Output the (x, y) coordinate of the center of the cell containing the given text.  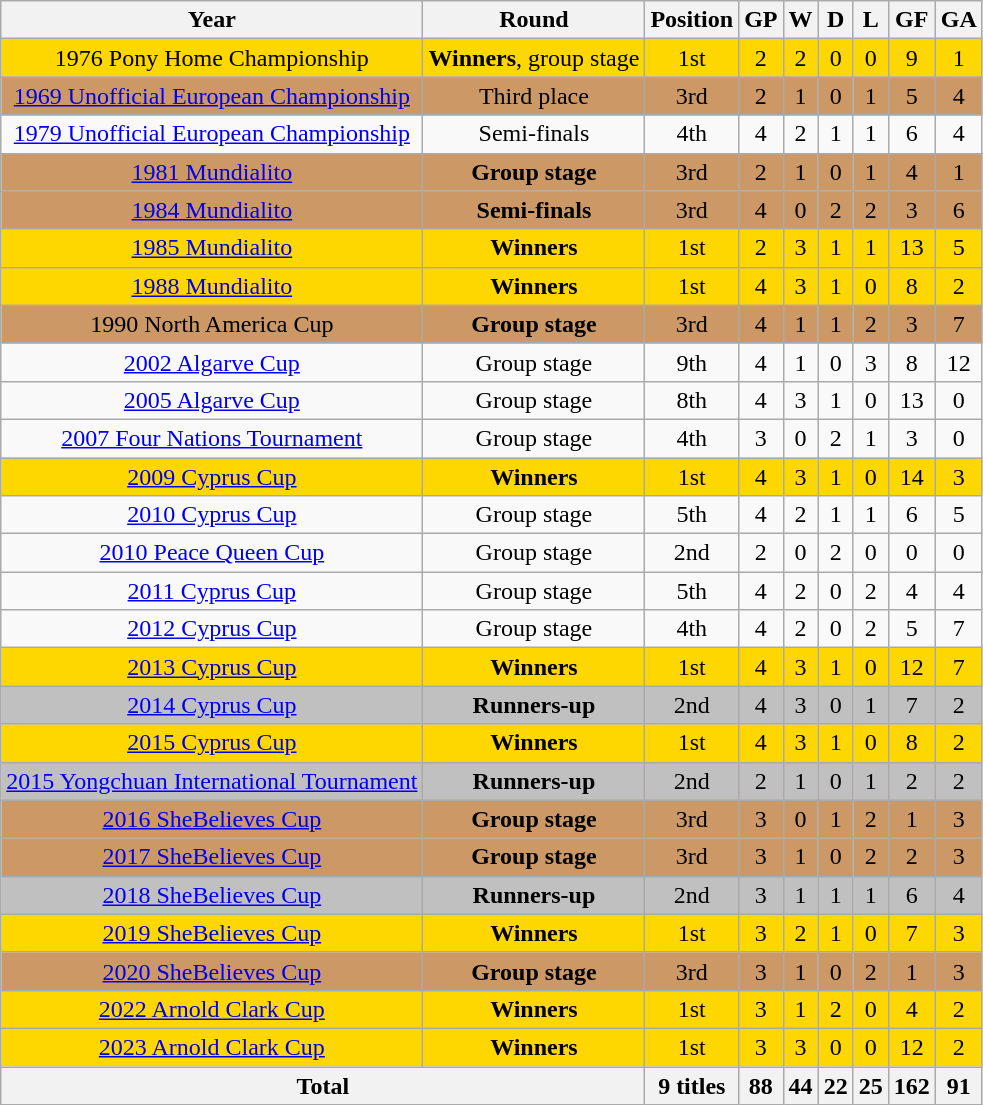
162 (912, 1085)
22 (836, 1085)
2015 Yongchuan International Tournament (212, 781)
25 (870, 1085)
2019 SheBelieves Cup (212, 933)
88 (761, 1085)
2018 SheBelieves Cup (212, 895)
2010 Peace Queen Cup (212, 553)
9 titles (692, 1085)
GF (912, 20)
1984 Mundialito (212, 210)
2009 Cyprus Cup (212, 477)
GP (761, 20)
9th (692, 362)
9 (912, 58)
1988 Mundialito (212, 286)
1979 Unofficial European Championship (212, 134)
8th (692, 400)
Position (692, 20)
2015 Cyprus Cup (212, 743)
Total (323, 1085)
2013 Cyprus Cup (212, 667)
D (836, 20)
2020 SheBelieves Cup (212, 971)
14 (912, 477)
2005 Algarve Cup (212, 400)
2007 Four Nations Tournament (212, 438)
1985 Mundialito (212, 248)
2016 SheBelieves Cup (212, 819)
1976 Pony Home Championship (212, 58)
2022 Arnold Clark Cup (212, 1009)
2023 Arnold Clark Cup (212, 1047)
1969 Unofficial European Championship (212, 96)
GA (958, 20)
2010 Cyprus Cup (212, 515)
Third place (534, 96)
1990 North America Cup (212, 324)
2012 Cyprus Cup (212, 629)
2011 Cyprus Cup (212, 591)
91 (958, 1085)
2002 Algarve Cup (212, 362)
44 (800, 1085)
Round (534, 20)
2017 SheBelieves Cup (212, 857)
Year (212, 20)
L (870, 20)
W (800, 20)
1981 Mundialito (212, 172)
2014 Cyprus Cup (212, 705)
Winners, group stage (534, 58)
